Return the (X, Y) coordinate for the center point of the cell that contains the specified text.  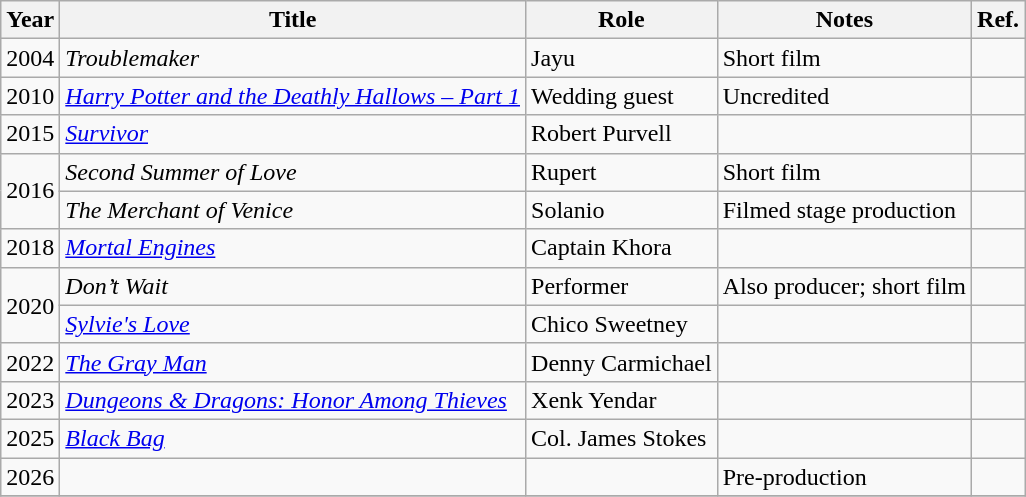
Dungeons & Dragons: Honor Among Thieves (293, 400)
The Gray Man (293, 362)
2004 (30, 58)
Chico Sweetney (622, 324)
Role (622, 20)
Title (293, 20)
Rupert (622, 172)
Solanio (622, 210)
Don’t Wait (293, 286)
Jayu (622, 58)
Mortal Engines (293, 248)
Uncredited (844, 96)
Wedding guest (622, 96)
Filmed stage production (844, 210)
Sylvie's Love (293, 324)
2020 (30, 305)
Denny Carmichael (622, 362)
Performer (622, 286)
Black Bag (293, 438)
Survivor (293, 134)
Second Summer of Love (293, 172)
Year (30, 20)
2010 (30, 96)
The Merchant of Venice (293, 210)
Xenk Yendar (622, 400)
Col. James Stokes (622, 438)
Notes (844, 20)
Harry Potter and the Deathly Hallows – Part 1 (293, 96)
2026 (30, 477)
Also producer; short film (844, 286)
2016 (30, 191)
2023 (30, 400)
Pre-production (844, 477)
Captain Khora (622, 248)
Robert Purvell (622, 134)
2025 (30, 438)
2015 (30, 134)
Troublemaker (293, 58)
Ref. (998, 20)
2022 (30, 362)
2018 (30, 248)
